Determine the (X, Y) coordinate at the center of the cell enclosing the given text.  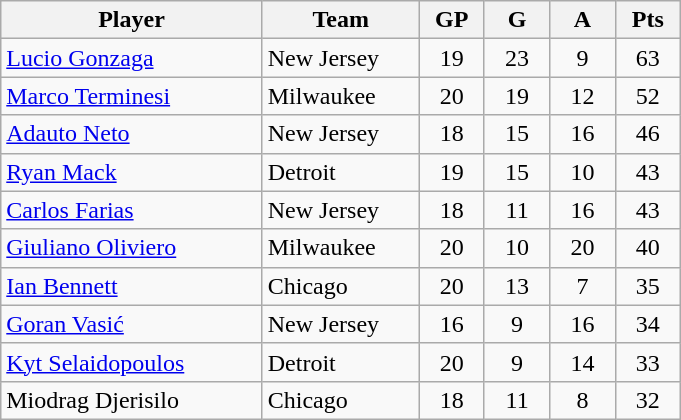
23 (516, 58)
8 (582, 400)
Giuliano Oliviero (132, 248)
Miodrag Djerisilo (132, 400)
GP (452, 20)
Adauto Neto (132, 134)
Kyt Selaidopoulos (132, 362)
12 (582, 96)
46 (648, 134)
63 (648, 58)
Lucio Gonzaga (132, 58)
13 (516, 286)
Player (132, 20)
52 (648, 96)
Ryan Mack (132, 172)
7 (582, 286)
34 (648, 324)
Marco Terminesi (132, 96)
35 (648, 286)
33 (648, 362)
Goran Vasić (132, 324)
G (516, 20)
Pts (648, 20)
A (582, 20)
Carlos Farias (132, 210)
Ian Bennett (132, 286)
Team (340, 20)
14 (582, 362)
32 (648, 400)
40 (648, 248)
